Output the (X, Y) coordinate of the center of the cell containing the given text.  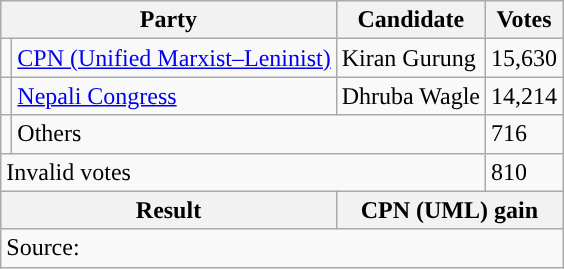
Party (168, 20)
716 (524, 134)
CPN (Unified Marxist–Leninist) (174, 58)
Others (249, 134)
810 (524, 172)
15,630 (524, 58)
Invalid votes (244, 172)
Candidate (410, 20)
Votes (524, 20)
14,214 (524, 96)
Source: (282, 248)
Kiran Gurung (410, 58)
CPN (UML) gain (449, 210)
Nepali Congress (174, 96)
Dhruba Wagle (410, 96)
Result (168, 210)
